Detect which cell encompasses the target text, then output its [X, Y] center coordinate. 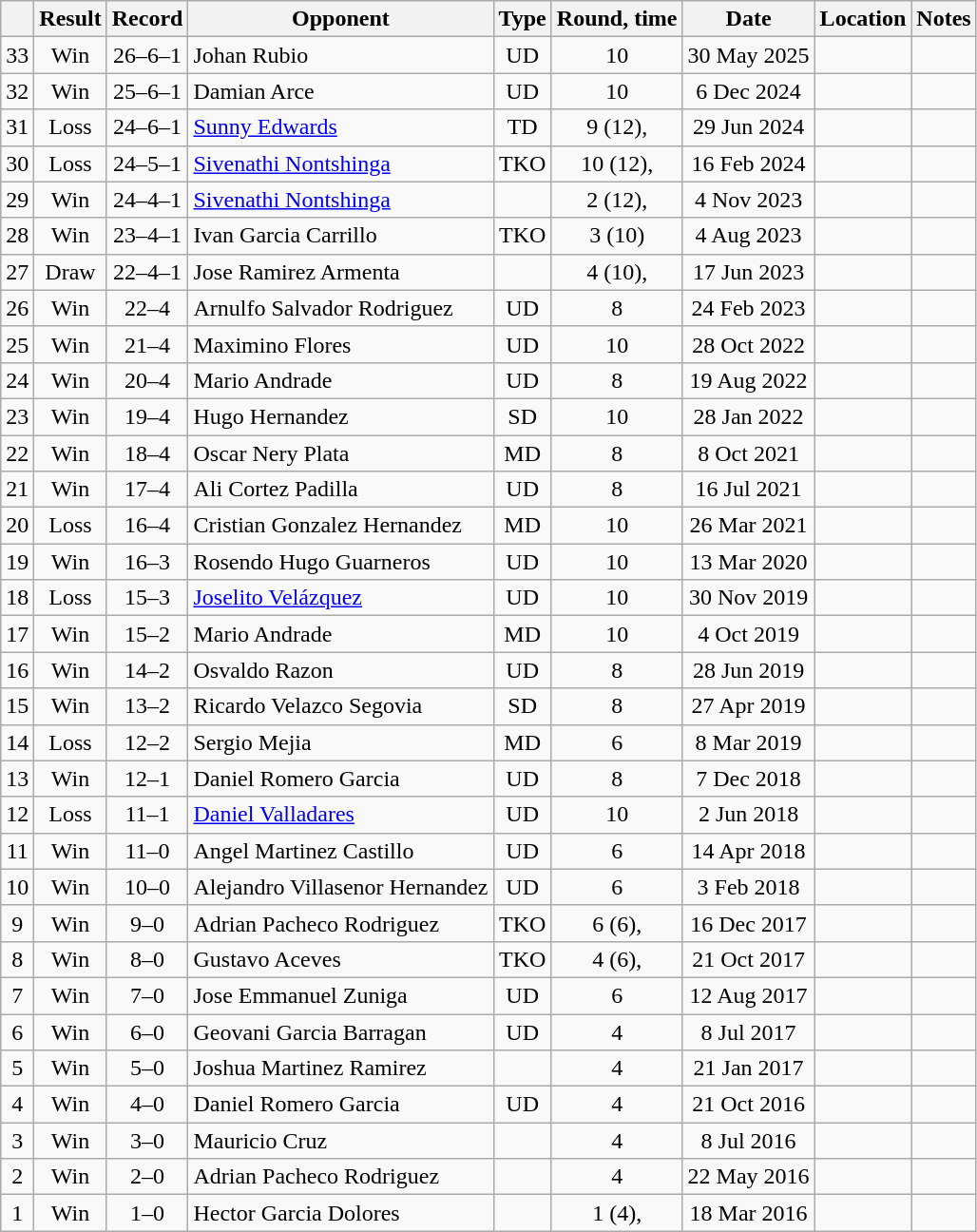
12 [17, 815]
29 [17, 200]
16 Jul 2021 [749, 490]
Arnulfo Salvador Rodriguez [340, 308]
Opponent [340, 19]
23–4–1 [147, 236]
1–0 [147, 1213]
21–4 [147, 344]
8–0 [147, 959]
22–4–1 [147, 272]
26–6–1 [147, 55]
21 Oct 2016 [749, 1105]
4 Oct 2019 [749, 634]
Result [70, 19]
3 (10) [617, 236]
27 Apr 2019 [749, 706]
2 [17, 1177]
8 Jul 2017 [749, 1031]
30 May 2025 [749, 55]
Jose Ramirez Armenta [340, 272]
2 (12), [617, 200]
8 Mar 2019 [749, 742]
28 Jun 2019 [749, 670]
20 [17, 526]
6–0 [147, 1031]
Daniel Valladares [340, 815]
17 [17, 634]
29 Jun 2024 [749, 127]
33 [17, 55]
Osvaldo Razon [340, 670]
30 Nov 2019 [749, 598]
23 [17, 416]
Jose Emmanuel Zuniga [340, 995]
17 Jun 2023 [749, 272]
Alejandro Villasenor Hernandez [340, 887]
7 [17, 995]
22–4 [147, 308]
Gustavo Aceves [340, 959]
24–5–1 [147, 164]
12 Aug 2017 [749, 995]
6 (6), [617, 923]
Geovani Garcia Barragan [340, 1031]
3 [17, 1141]
7 Dec 2018 [749, 779]
15–3 [147, 598]
Damian Arce [340, 91]
18 Mar 2016 [749, 1213]
15–2 [147, 634]
11–1 [147, 815]
21 Oct 2017 [749, 959]
Hector Garcia Dolores [340, 1213]
5–0 [147, 1068]
32 [17, 91]
Angel Martinez Castillo [340, 851]
Ali Cortez Padilla [340, 490]
13 [17, 779]
13 Mar 2020 [749, 562]
7–0 [147, 995]
24–4–1 [147, 200]
Notes [944, 19]
16 Dec 2017 [749, 923]
4 (10), [617, 272]
21 [17, 490]
6 Dec 2024 [749, 91]
Location [863, 19]
9 [17, 923]
Joshua Martinez Ramirez [340, 1068]
12–2 [147, 742]
22 May 2016 [749, 1177]
Johan Rubio [340, 55]
26 [17, 308]
8 Jul 2016 [749, 1141]
28 Oct 2022 [749, 344]
Oscar Nery Plata [340, 453]
16–4 [147, 526]
11 [17, 851]
25–6–1 [147, 91]
22 [17, 453]
20–4 [147, 380]
Draw [70, 272]
30 [17, 164]
Maximino Flores [340, 344]
Ricardo Velazco Segovia [340, 706]
Rosendo Hugo Guarneros [340, 562]
4–0 [147, 1105]
24 [17, 380]
28 [17, 236]
Joselito Velázquez [340, 598]
14 Apr 2018 [749, 851]
1 (4), [617, 1213]
Record [147, 19]
19 Aug 2022 [749, 380]
Date [749, 19]
25 [17, 344]
9–0 [147, 923]
16 [17, 670]
27 [17, 272]
11–0 [147, 851]
14 [17, 742]
4 (6), [617, 959]
18–4 [147, 453]
Cristian Gonzalez Hernandez [340, 526]
3 Feb 2018 [749, 887]
31 [17, 127]
Type [523, 19]
Round, time [617, 19]
5 [17, 1068]
4 Aug 2023 [749, 236]
TD [523, 127]
8 Oct 2021 [749, 453]
28 Jan 2022 [749, 416]
10 (12), [617, 164]
18 [17, 598]
3–0 [147, 1141]
26 Mar 2021 [749, 526]
24–6–1 [147, 127]
Mauricio Cruz [340, 1141]
17–4 [147, 490]
1 [17, 1213]
2–0 [147, 1177]
Sunny Edwards [340, 127]
Hugo Hernandez [340, 416]
Sergio Mejia [340, 742]
4 Nov 2023 [749, 200]
15 [17, 706]
19 [17, 562]
10–0 [147, 887]
16 Feb 2024 [749, 164]
14–2 [147, 670]
24 Feb 2023 [749, 308]
19–4 [147, 416]
13–2 [147, 706]
Ivan Garcia Carrillo [340, 236]
9 (12), [617, 127]
12–1 [147, 779]
16–3 [147, 562]
21 Jan 2017 [749, 1068]
2 Jun 2018 [749, 815]
